Provide the [X, Y] coordinate of the cell's center where the given text is located.  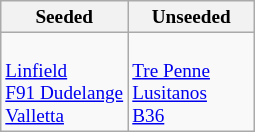
Seeded [64, 17]
Unseeded [192, 17]
Linfield F91 Dudelange Valletta [64, 82]
Tre Penne Lusitanos B36 [192, 82]
